Return (X, Y) of the center of cell containing provided text 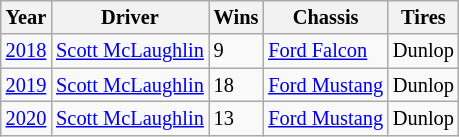
9 (236, 51)
2018 (26, 51)
2019 (26, 85)
18 (236, 85)
Year (26, 17)
Wins (236, 17)
13 (236, 118)
Ford Falcon (326, 51)
Chassis (326, 17)
Tires (424, 17)
Driver (130, 17)
2020 (26, 118)
